Pinpoint the cell where the given text exists, returning its [x, y] midpoint coordinate. 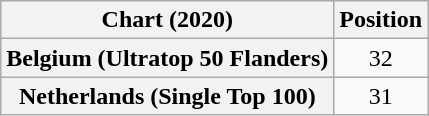
Chart (2020) [168, 20]
31 [381, 96]
Position [381, 20]
Belgium (Ultratop 50 Flanders) [168, 58]
Netherlands (Single Top 100) [168, 96]
32 [381, 58]
